Find where the given text appears and provide that cell's center as [X, Y] coordinate. 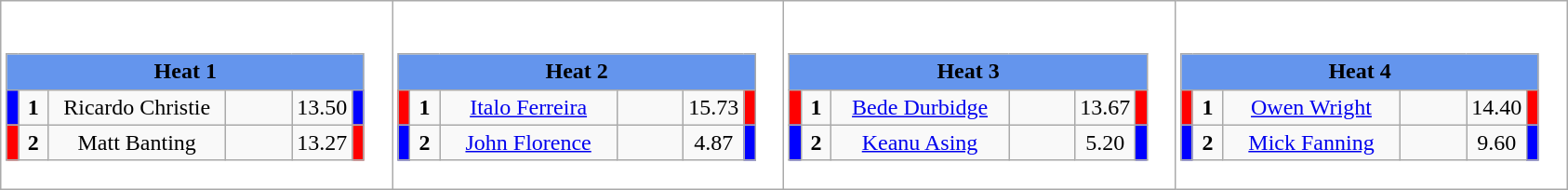
Keanu Asing [921, 142]
13.50 [322, 107]
9.60 [1497, 142]
Mick Fanning [1311, 142]
Italo Ferreira [528, 107]
13.27 [322, 142]
Heat 2 1 Italo Ferreira 15.73 2 John Florence 4.87 [588, 95]
Heat 1 [185, 72]
15.73 [714, 107]
Matt Banting [138, 142]
5.20 [1105, 142]
4.87 [714, 142]
Owen Wright [1311, 107]
Heat 1 1 Ricardo Christie 13.50 2 Matt Banting 13.27 [197, 95]
Heat 3 [968, 72]
John Florence [528, 142]
Heat 4 [1360, 72]
13.67 [1105, 107]
Heat 4 1 Owen Wright 14.40 2 Mick Fanning 9.60 [1371, 95]
Heat 2 [577, 72]
14.40 [1497, 107]
Ricardo Christie [138, 107]
Heat 3 1 Bede Durbidge 13.67 2 Keanu Asing 5.20 [980, 95]
Bede Durbidge [921, 107]
